Detect which cell encompasses the target text, then output its [X, Y] center coordinate. 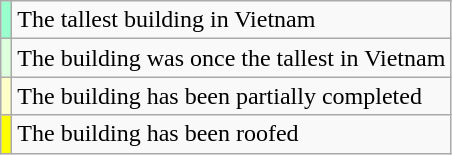
The building has been partially completed [232, 96]
The building has been roofed [232, 134]
The tallest building in Vietnam [232, 20]
The building was once the tallest in Vietnam [232, 58]
